Return [X, Y] of the center of cell containing provided text 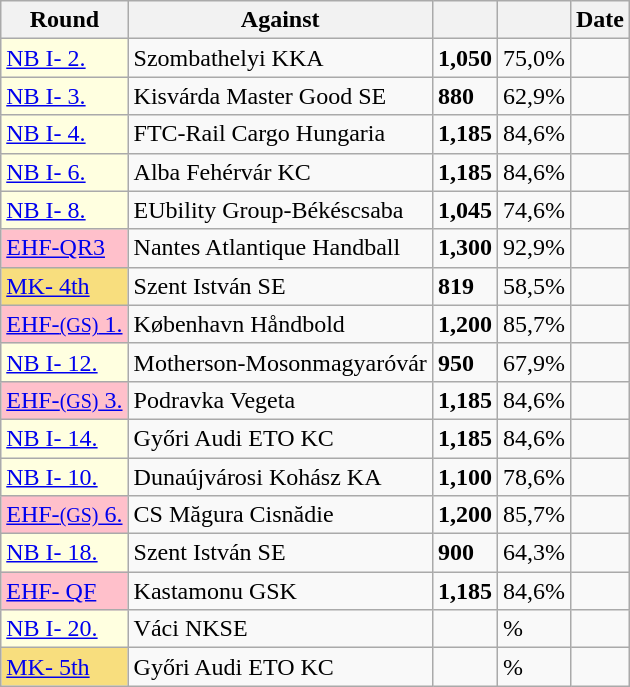
1,050 [464, 58]
58,5% [534, 286]
74,6% [534, 210]
900 [464, 553]
NB I- 4. [64, 134]
1,045 [464, 210]
64,3% [534, 553]
NB I- 8. [64, 210]
NB I- 18. [64, 553]
CS Măgura Cisnădie [280, 515]
Alba Fehérvár KC [280, 172]
Kisvárda Master Good SE [280, 96]
Váci NKSE [280, 629]
Podravka Vegeta [280, 400]
1,300 [464, 248]
EHF-(GS) 3. [64, 400]
MK- 5th [64, 667]
NB I- 12. [64, 362]
EHF-(GS) 1. [64, 324]
1,100 [464, 477]
Kastamonu GSK [280, 591]
67,9% [534, 362]
819 [464, 286]
NB I- 3. [64, 96]
Round [64, 20]
Szombathelyi KKA [280, 58]
EHF-QR3 [64, 248]
950 [464, 362]
NB I- 6. [64, 172]
Date [600, 20]
Motherson-Mosonmagyaróvár [280, 362]
NB I- 10. [64, 477]
EUbility Group-Békéscsaba [280, 210]
MK- 4th [64, 286]
EHF-(GS) 6. [64, 515]
København Håndbold [280, 324]
NB I- 2. [64, 58]
Against [280, 20]
EHF- QF [64, 591]
880 [464, 96]
92,9% [534, 248]
FTC-Rail Cargo Hungaria [280, 134]
75,0% [534, 58]
NB I- 14. [64, 438]
Dunaújvárosi Kohász KA [280, 477]
NB I- 20. [64, 629]
78,6% [534, 477]
62,9% [534, 96]
Nantes Atlantique Handball [280, 248]
